Extract the [x, y] coordinate from the center of the cell holding the provided text.  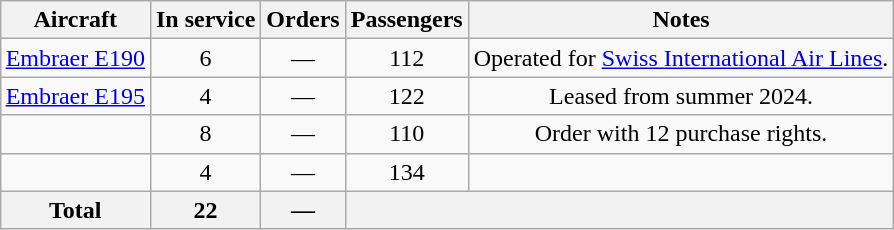
122 [406, 96]
Aircraft [75, 20]
110 [406, 134]
Operated for Swiss International Air Lines. [681, 58]
6 [205, 58]
Leased from summer 2024. [681, 96]
Orders [303, 20]
Embraer E195 [75, 96]
112 [406, 58]
In service [205, 20]
Embraer E190 [75, 58]
Order with 12 purchase rights. [681, 134]
8 [205, 134]
Notes [681, 20]
134 [406, 172]
22 [205, 210]
Passengers [406, 20]
Total [75, 210]
